Identify which cell holds the provided text, then report its (x, y) central coordinate. 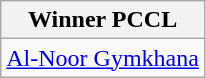
Al-Noor Gymkhana (103, 58)
Winner PCCL (103, 20)
